Find where the given text appears and provide that cell's center as (x, y) coordinate. 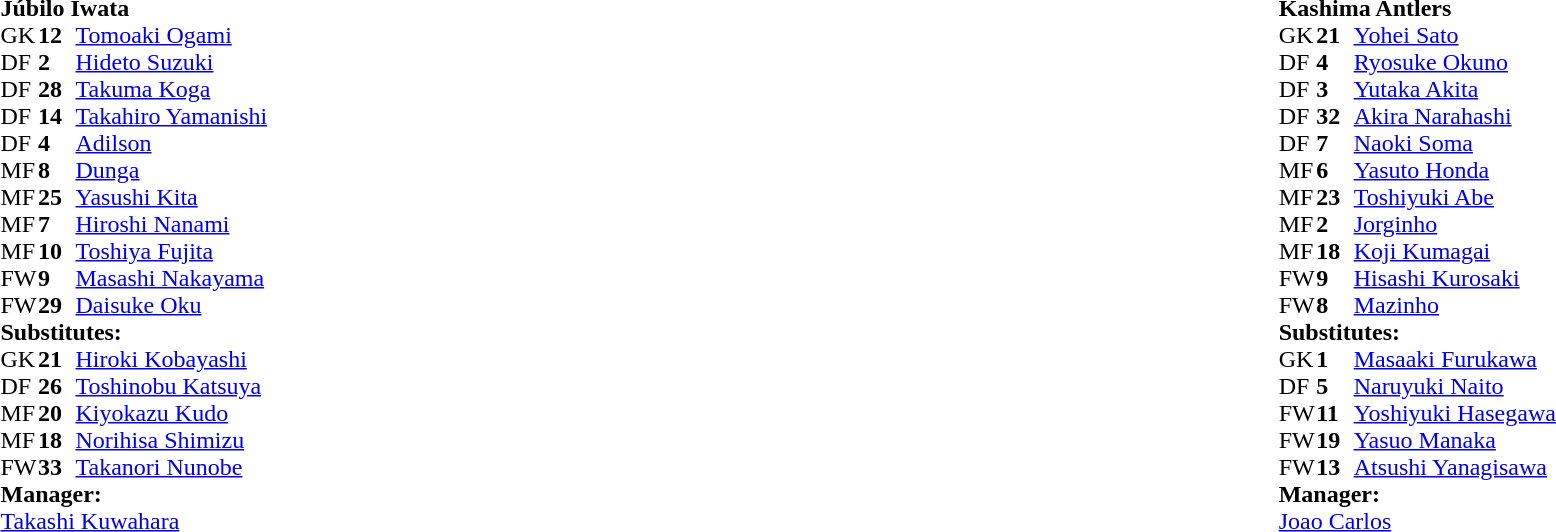
Takahiro Yamanishi (172, 116)
Hiroshi Nanami (172, 224)
20 (57, 414)
5 (1335, 386)
Masashi Nakayama (172, 278)
Toshiyuki Abe (1455, 198)
Yutaka Akita (1455, 90)
Hisashi Kurosaki (1455, 278)
3 (1335, 90)
Yohei Sato (1455, 36)
14 (57, 116)
13 (1335, 468)
29 (57, 306)
Hiroki Kobayashi (172, 360)
11 (1335, 414)
Kiyokazu Kudo (172, 414)
Takuma Koga (172, 90)
12 (57, 36)
Yasushi Kita (172, 198)
Hideto Suzuki (172, 62)
Toshiya Fujita (172, 252)
Tomoaki Ogami (172, 36)
6 (1335, 170)
Akira Narahashi (1455, 116)
28 (57, 90)
Daisuke Oku (172, 306)
Ryosuke Okuno (1455, 62)
Masaaki Furukawa (1455, 360)
1 (1335, 360)
Yasuto Honda (1455, 170)
Norihisa Shimizu (172, 440)
Naoki Soma (1455, 144)
Koji Kumagai (1455, 252)
Adilson (172, 144)
Naruyuki Naito (1455, 386)
32 (1335, 116)
Takanori Nunobe (172, 468)
Yoshiyuki Hasegawa (1455, 414)
Yasuo Manaka (1455, 440)
Mazinho (1455, 306)
26 (57, 386)
Toshinobu Katsuya (172, 386)
33 (57, 468)
19 (1335, 440)
23 (1335, 198)
Atsushi Yanagisawa (1455, 468)
10 (57, 252)
25 (57, 198)
Jorginho (1455, 224)
Dunga (172, 170)
